Extract the [x, y] coordinate from the center of the cell holding the provided text.  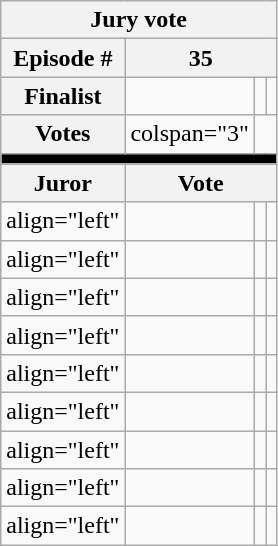
Episode # [63, 58]
Vote [201, 183]
Juror [63, 183]
colspan="3" [190, 134]
Finalist [63, 96]
35 [201, 58]
Votes [63, 134]
Jury vote [139, 20]
